Identify which cell holds the provided text, then report its [x, y] central coordinate. 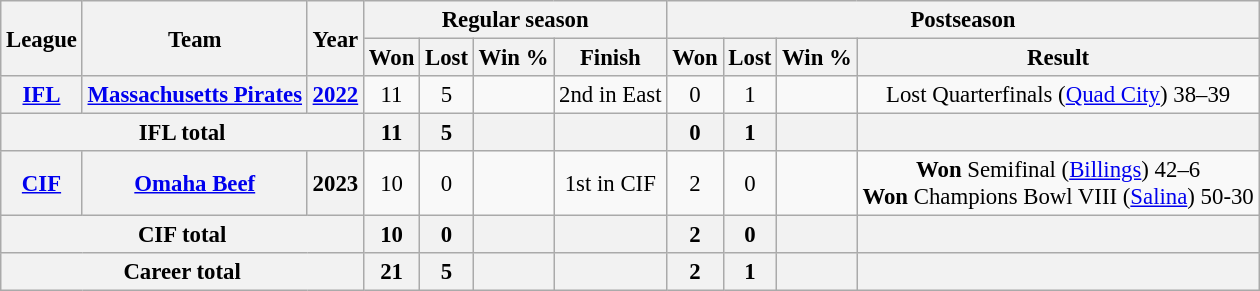
2nd in East [610, 95]
IFL [42, 95]
Year [335, 38]
IFL total [182, 133]
Postseason [963, 20]
CIF [42, 184]
2022 [335, 95]
Omaha Beef [194, 184]
Lost Quarterfinals (Quad City) 38–39 [1058, 95]
Finish [610, 58]
CIF total [182, 235]
Result [1058, 58]
Regular season [514, 20]
1st in CIF [610, 184]
2023 [335, 184]
Massachusetts Pirates [194, 95]
Won Semifinal (Billings) 42–6 Won Champions Bowl VIII (Salina) 50-30 [1058, 184]
Team [194, 38]
League [42, 38]
